Extract the [X, Y] coordinate from the center of the cell holding the provided text.  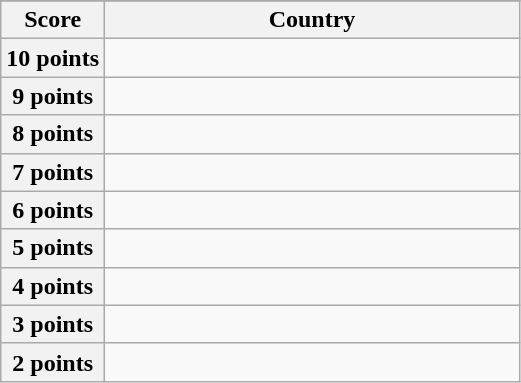
4 points [53, 286]
2 points [53, 362]
10 points [53, 58]
9 points [53, 96]
7 points [53, 172]
8 points [53, 134]
5 points [53, 248]
Country [312, 20]
3 points [53, 324]
Score [53, 20]
6 points [53, 210]
